Return the [x, y] coordinate for the center point of the cell that contains the specified text.  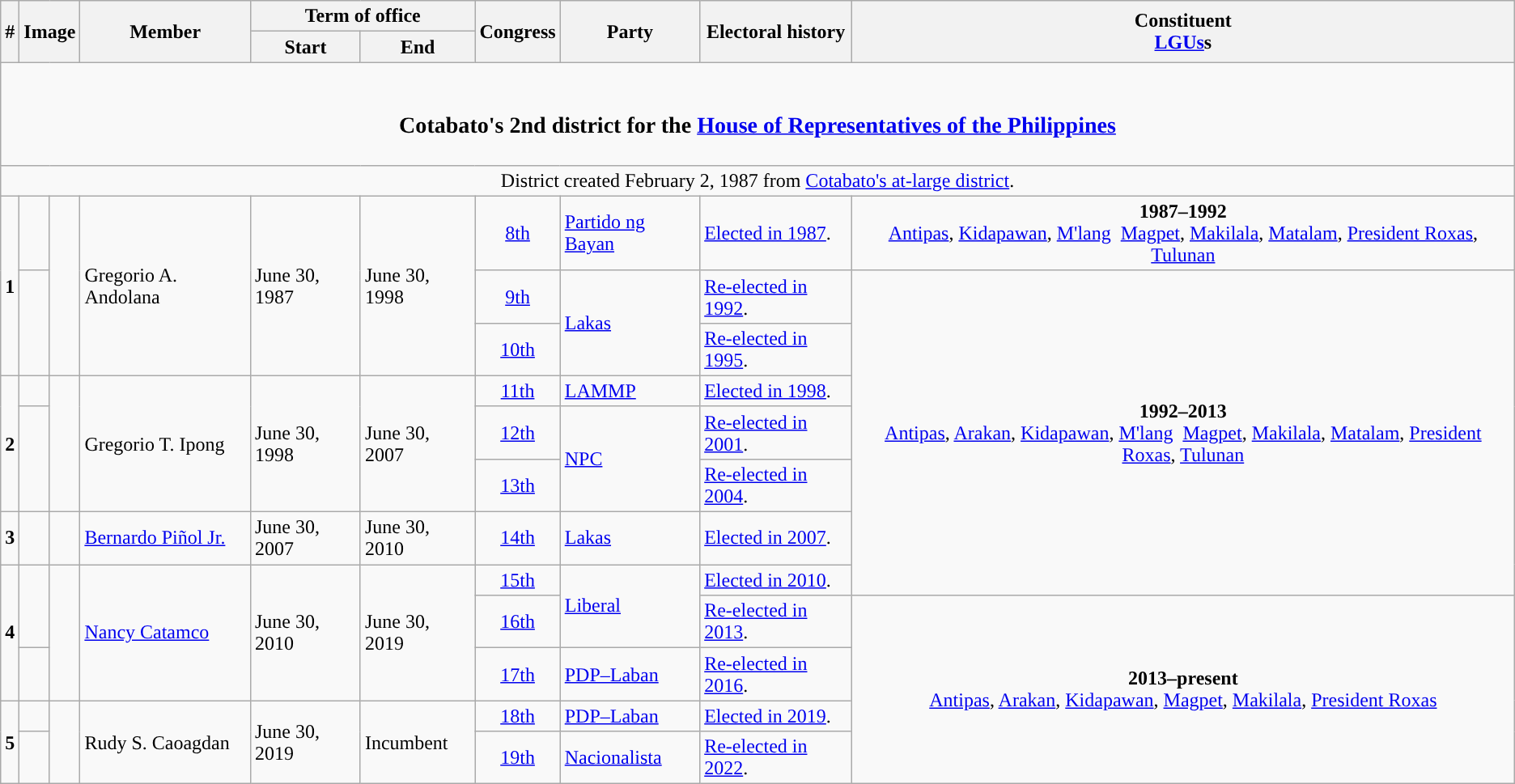
June 30, 1987 [305, 286]
Congress [518, 32]
Liberal [630, 607]
NPC [630, 459]
1992–2013Antipas, Arakan, Kidapawan, M'lang Magpet, Makilala, Matalam, President Roxas, Tulunan [1183, 432]
Re-elected in 2001. [776, 432]
Incumbent [418, 743]
Nacionalista [630, 757]
# [10, 32]
Re-elected in 2004. [776, 485]
District created February 2, 1987 from Cotabato's at-large district. [757, 180]
ConstituentLGUss [1183, 32]
Rudy S. Caoagdan [165, 743]
13th [518, 485]
Nancy Catamco [165, 633]
10th [518, 350]
18th [518, 716]
Elected in 2007. [776, 539]
Term of office [363, 16]
Gregorio A. Andolana [165, 286]
4 [10, 633]
Elected in 2019. [776, 716]
Re-elected in 2013. [776, 621]
11th [518, 391]
16th [518, 621]
Start [305, 47]
Electoral history [776, 32]
Gregorio T. Ipong [165, 443]
3 [10, 539]
15th [518, 580]
Cotabato's 2nd district for the House of Representatives of the Philippines [757, 113]
Re-elected in 2022. [776, 757]
Re-elected in 2016. [776, 675]
Bernardo Piñol Jr. [165, 539]
19th [518, 757]
Elected in 1998. [776, 391]
Image [50, 32]
Elected in 1987. [776, 233]
8th [518, 233]
LAMMP [630, 391]
Re-elected in 1995. [776, 350]
Party [630, 32]
9th [518, 296]
5 [10, 743]
Partido ng Bayan [630, 233]
Elected in 2010. [776, 580]
2 [10, 443]
1987–1992Antipas, Kidapawan, M'lang Magpet, Makilala, Matalam, President Roxas, Tulunan [1183, 233]
1 [10, 286]
Re-elected in 1992. [776, 296]
End [418, 47]
14th [518, 539]
2013–presentAntipas, Arakan, Kidapawan, Magpet, Makilala, President Roxas [1183, 689]
17th [518, 675]
12th [518, 432]
Member [165, 32]
